Detect which cell encompasses the target text, then output its (x, y) center coordinate. 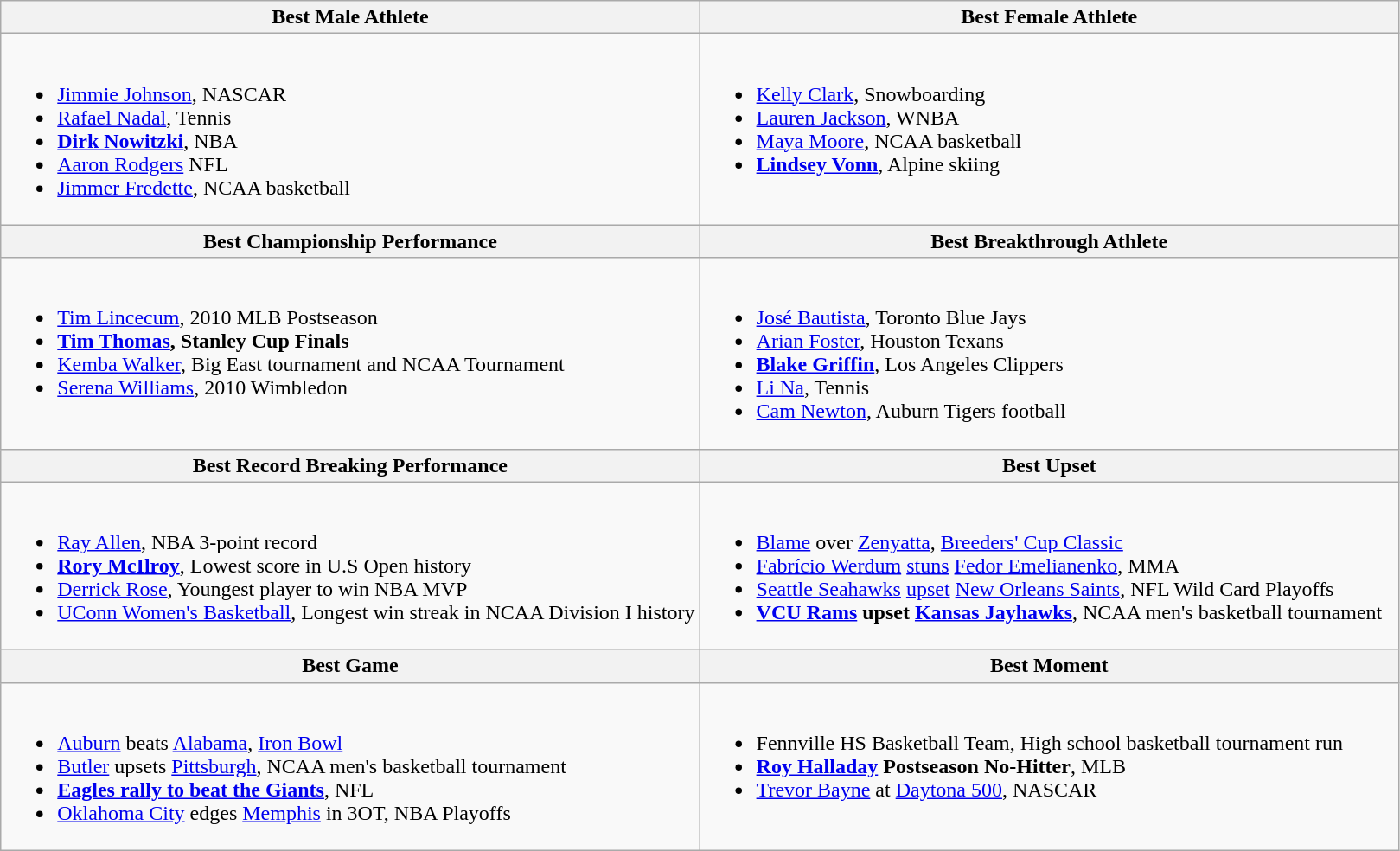
Best Moment (1049, 666)
Best Upset (1049, 465)
Tim Lincecum, 2010 MLB PostseasonTim Thomas, Stanley Cup FinalsKemba Walker, Big East tournament and NCAA TournamentSerena Williams, 2010 Wimbledon (350, 353)
Kelly Clark, SnowboardingLauren Jackson, WNBAMaya Moore, NCAA basketballLindsey Vonn, Alpine skiing (1049, 130)
Best Record Breaking Performance (350, 465)
Fennville HS Basketball Team, High school basketball tournament runRoy Halladay Postseason No-Hitter, MLBTrevor Bayne at Daytona 500, NASCAR (1049, 766)
Best Championship Performance (350, 241)
Best Female Athlete (1049, 17)
Jimmie Johnson, NASCARRafael Nadal, TennisDirk Nowitzki, NBAAaron Rodgers NFLJimmer Fredette, NCAA basketball (350, 130)
Best Breakthrough Athlete (1049, 241)
José Bautista, Toronto Blue JaysArian Foster, Houston TexansBlake Griffin, Los Angeles ClippersLi Na, TennisCam Newton, Auburn Tigers football (1049, 353)
Best Game (350, 666)
Best Male Athlete (350, 17)
